Output the [x, y] coordinate of the center of the cell containing the given text.  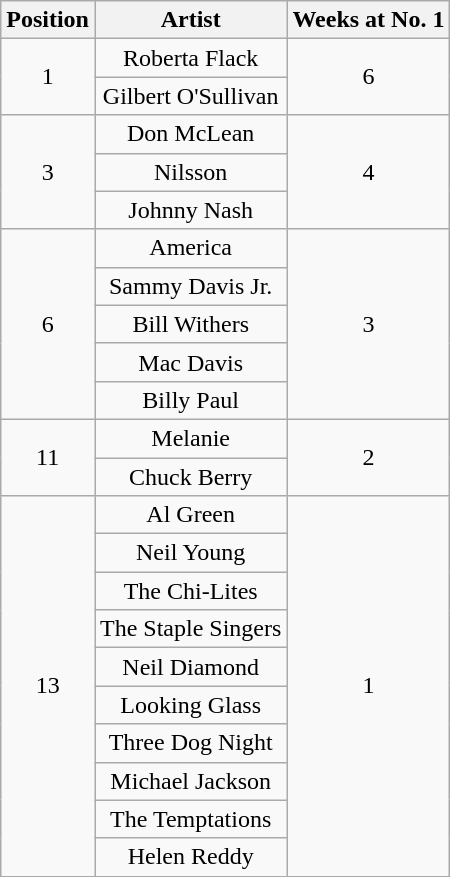
Michael Jackson [190, 781]
Billy Paul [190, 400]
Al Green [190, 515]
Position [48, 20]
Helen Reddy [190, 857]
Melanie [190, 438]
Sammy Davis Jr. [190, 286]
Don McLean [190, 134]
Bill Withers [190, 324]
Looking Glass [190, 705]
The Chi-Lites [190, 591]
2 [368, 457]
The Temptations [190, 819]
Nilsson [190, 172]
11 [48, 457]
Johnny Nash [190, 210]
Chuck Berry [190, 477]
Artist [190, 20]
Mac Davis [190, 362]
The Staple Singers [190, 629]
Gilbert O'Sullivan [190, 96]
Three Dog Night [190, 743]
America [190, 248]
Neil Young [190, 553]
Weeks at No. 1 [368, 20]
Neil Diamond [190, 667]
Roberta Flack [190, 58]
4 [368, 172]
13 [48, 686]
